Pinpoint the cell where the given text exists, returning its (x, y) midpoint coordinate. 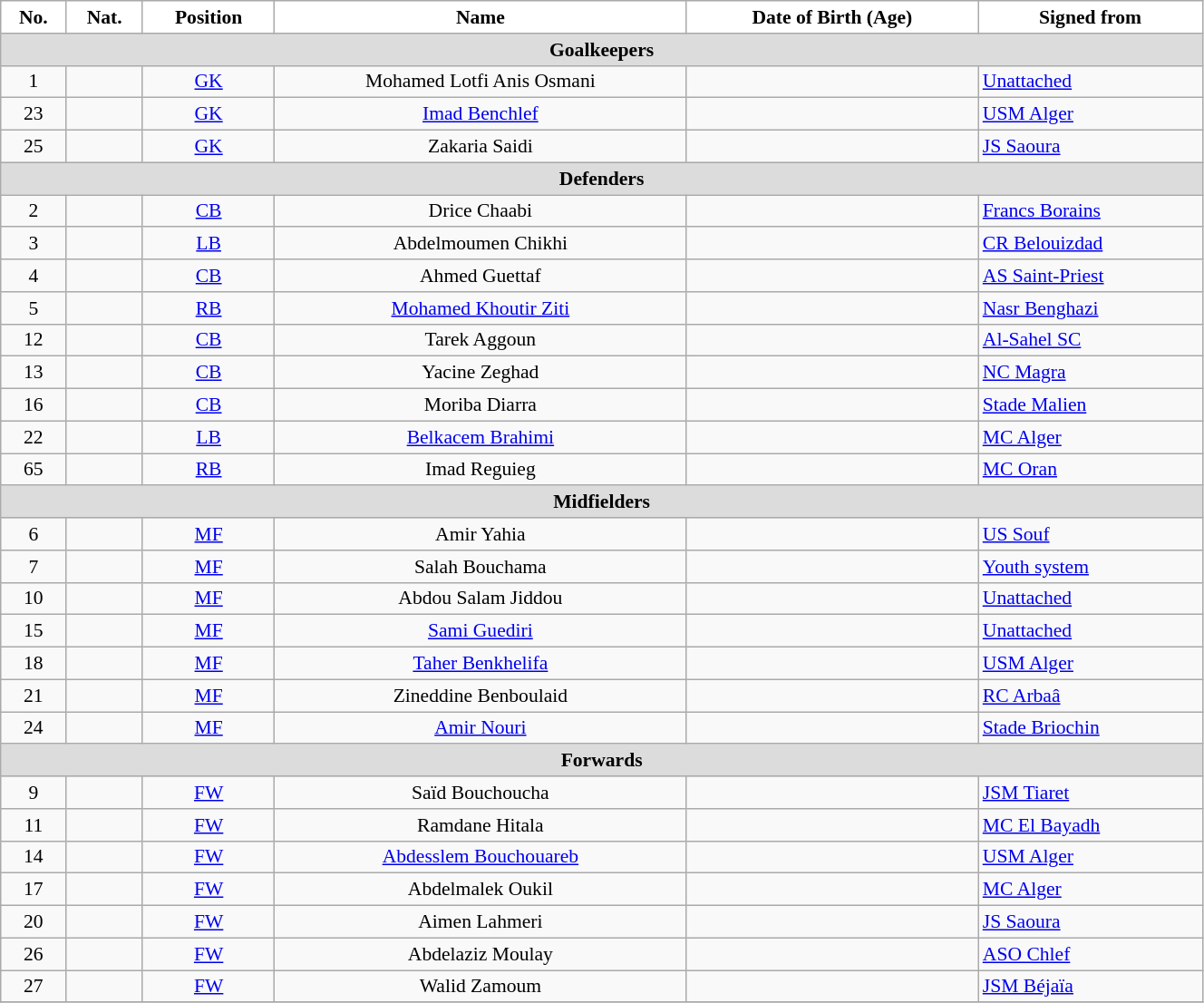
AS Saint-Priest (1091, 276)
Abdelmoumen Chikhi (481, 244)
JSM Béjaïa (1091, 987)
Francs Borains (1091, 211)
ASO Chlef (1091, 954)
24 (34, 728)
Midfielders (602, 502)
MC Oran (1091, 470)
Nasr Benghazi (1091, 308)
14 (34, 857)
Signed from (1091, 17)
4 (34, 276)
Abdou Salam Jiddou (481, 599)
Zineddine Benboulaid (481, 696)
Zakaria Saidi (481, 147)
6 (34, 534)
18 (34, 664)
Abdesslem Bouchouareb (481, 857)
Position (209, 17)
12 (34, 340)
No. (34, 17)
MC El Bayadh (1091, 825)
Defenders (602, 179)
Name (481, 17)
CR Belouizdad (1091, 244)
Drice Chaabi (481, 211)
9 (34, 793)
65 (34, 470)
Stade Malien (1091, 405)
RC Arbaâ (1091, 696)
13 (34, 373)
3 (34, 244)
Mohamed Khoutir Ziti (481, 308)
16 (34, 405)
Forwards (602, 761)
26 (34, 954)
Walid Zamoum (481, 987)
Amir Nouri (481, 728)
US Souf (1091, 534)
Nat. (105, 17)
Yacine Zeghad (481, 373)
21 (34, 696)
17 (34, 890)
Abdelaziz Moulay (481, 954)
Aimen Lahmeri (481, 922)
27 (34, 987)
Salah Bouchama (481, 567)
Sami Guediri (481, 631)
JSM Tiaret (1091, 793)
10 (34, 599)
7 (34, 567)
Taher Benkhelifa (481, 664)
Youth system (1091, 567)
Tarek Aggoun (481, 340)
Goalkeepers (602, 50)
15 (34, 631)
Saïd Bouchoucha (481, 793)
Abdelmalek Oukil (481, 890)
Imad Benchlef (481, 114)
Stade Briochin (1091, 728)
20 (34, 922)
23 (34, 114)
NC Magra (1091, 373)
Al-Sahel SC (1091, 340)
Belkacem Brahimi (481, 437)
Mohamed Lotfi Anis Osmani (481, 82)
Ahmed Guettaf (481, 276)
11 (34, 825)
25 (34, 147)
1 (34, 82)
Amir Yahia (481, 534)
Imad Reguieg (481, 470)
Ramdane Hitala (481, 825)
Moriba Diarra (481, 405)
22 (34, 437)
2 (34, 211)
5 (34, 308)
Date of Birth (Age) (832, 17)
